Output the (X, Y) coordinate of the center of the cell containing the given text.  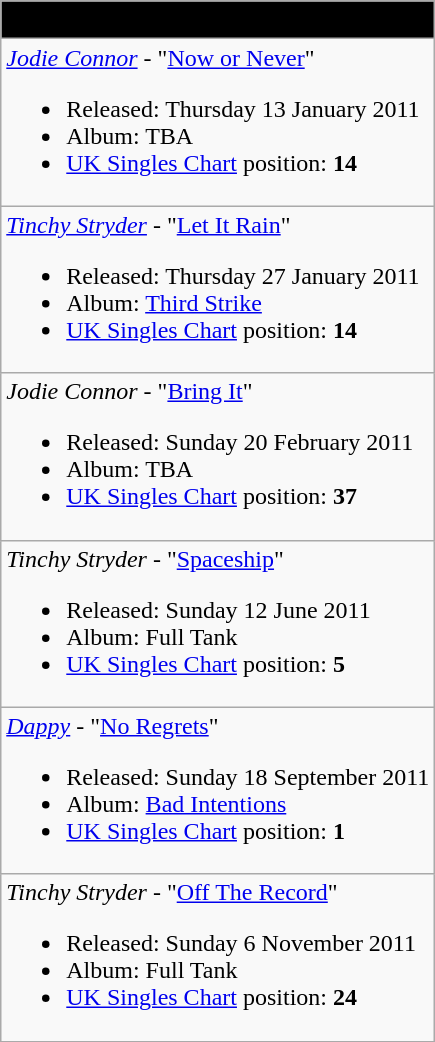
Jodie Connor - "Now or Never"Released: Thursday 13 January 2011Album: TBAUK Singles Chart position: 14 (218, 122)
Dappy - "No Regrets"Released: Sunday 18 September 2011Album: Bad IntentionsUK Singles Chart position: 1 (218, 790)
Tinchy Stryder - "Spaceship"Released: Sunday 12 June 2011Album: Full TankUK Singles Chart position: 5 (218, 624)
Jodie Connor - "Bring It"Released: Sunday 20 February 2011Album: TBAUK Singles Chart position: 37 (218, 456)
Information (218, 20)
Tinchy Stryder - "Off The Record"Released: Sunday 6 November 2011Album: Full TankUK Singles Chart position: 24 (218, 958)
Tinchy Stryder - "Let It Rain"Released: Thursday 27 January 2011Album: Third StrikeUK Singles Chart position: 14 (218, 290)
